Identify which cell holds the provided text, then report its (x, y) central coordinate. 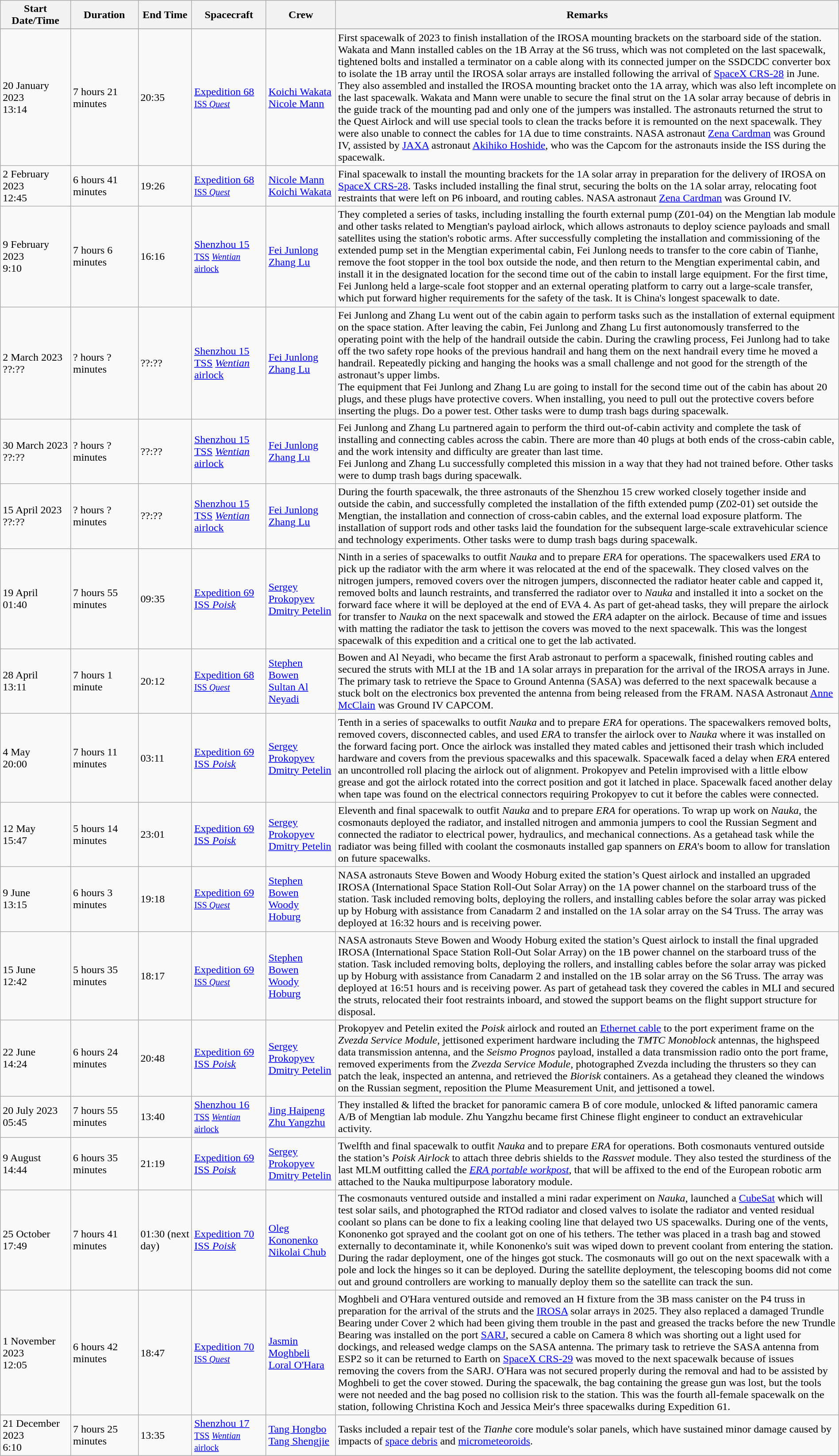
01:30 (next day) (165, 1240)
Shenzhou 17TSS Wentian airlock (229, 1435)
7 hours 41 minutes (104, 1240)
9 August14:44 (35, 1164)
9 February 20239:10 (35, 257)
Stephen Bowen Sultan Al Neyadi (301, 681)
6 hours 3 minutes (104, 899)
20:48 (165, 1059)
Jing Haipeng Zhu Yangzhu (301, 1117)
Expedition 70ISS Quest (229, 1352)
Jasmin Moghbeli Loral O'Hara (301, 1352)
9 June13:15 (35, 899)
19 April01:40 (35, 598)
2 February 202312:45 (35, 186)
1 November 202312:05 (35, 1352)
6 hours 35 minutes (104, 1164)
Expedition 70ISS Poisk (229, 1240)
7 hours 25 minutes (104, 1435)
Start Date/Time (35, 15)
5 hours 35 minutes (104, 975)
Tang Hongbo Tang Shengjie (301, 1435)
25 October17:49 (35, 1240)
Shenzhou 16TSS Wentian airlock (229, 1117)
21 December 20236:10 (35, 1435)
6 hours 42 minutes (104, 1352)
Duration (104, 15)
18:47 (165, 1352)
End Time (165, 15)
Nicole Mann Koichi Wakata (301, 186)
15 June12:42 (35, 975)
Koichi Wakata Nicole Mann (301, 97)
7 hours 1 minute (104, 681)
Remarks (588, 15)
19:26 (165, 186)
20:12 (165, 681)
20:35 (165, 97)
12 May15:47 (35, 834)
18:17 (165, 975)
15 April 2023??:?? (35, 516)
Crew (301, 15)
5 hours 14 minutes (104, 834)
7 hours 21 minutes (104, 97)
13:40 (165, 1117)
13:35 (165, 1435)
Spacecraft (229, 15)
2 March 2023??:?? (35, 363)
6 hours 41 minutes (104, 186)
23:01 (165, 834)
21:19 (165, 1164)
7 hours 6 minutes (104, 257)
22 June14:24 (35, 1059)
20 January 202313:14 (35, 97)
7 hours 11 minutes (104, 758)
6 hours 24 minutes (104, 1059)
4 May20:00 (35, 758)
Oleg Kononenko Nikolai Chub (301, 1240)
09:35 (165, 598)
19:18 (165, 899)
03:11 (165, 758)
16:16 (165, 257)
28 April13:11 (35, 681)
20 July 202305:45 (35, 1117)
30 March 2023??:?? (35, 451)
